Output the [x, y] coordinate of the center of the cell containing the given text.  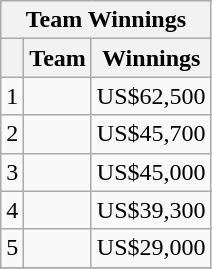
US$29,000 [151, 248]
US$39,300 [151, 210]
US$62,500 [151, 96]
US$45,700 [151, 134]
Winnings [151, 58]
2 [12, 134]
US$45,000 [151, 172]
5 [12, 248]
Team [58, 58]
3 [12, 172]
4 [12, 210]
1 [12, 96]
Team Winnings [106, 20]
